Scan for the cell matching the given text and deliver its [X, Y] coordinate at center. 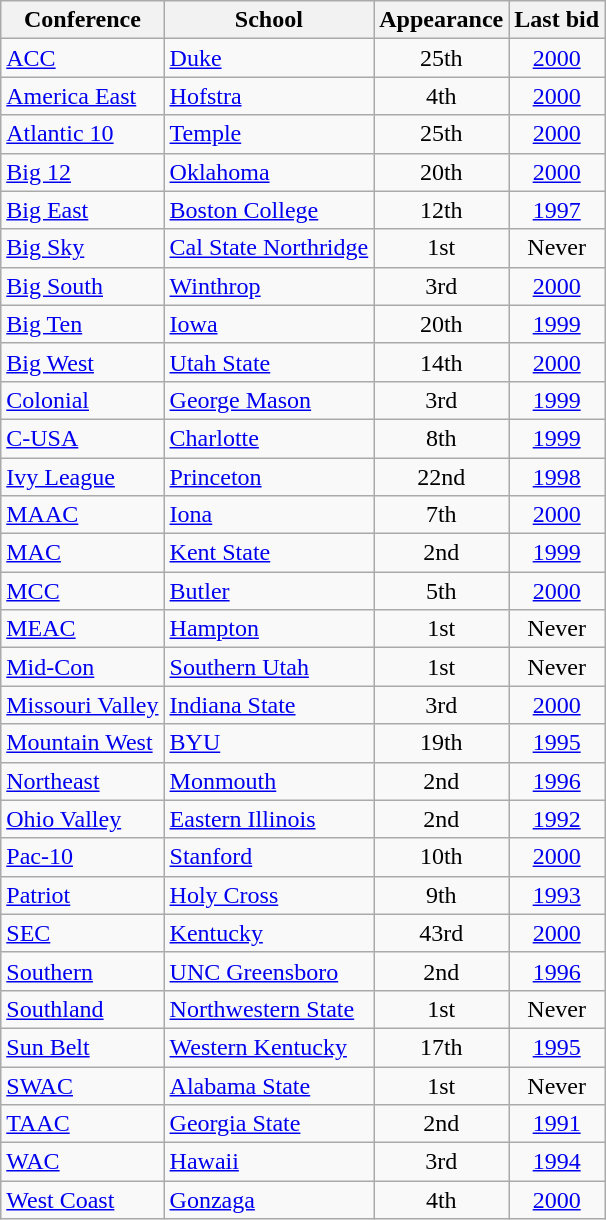
Ohio Valley [82, 819]
TAAC [82, 1124]
SEC [82, 933]
Holy Cross [269, 895]
Patriot [82, 895]
9th [442, 895]
Boston College [269, 210]
Butler [269, 591]
1991 [557, 1124]
43rd [442, 933]
Duke [269, 58]
17th [442, 1047]
1998 [557, 477]
America East [82, 96]
Last bid [557, 20]
7th [442, 515]
Cal State Northridge [269, 248]
Winthrop [269, 286]
MEAC [82, 629]
Iona [269, 515]
10th [442, 857]
Big Ten [82, 324]
1994 [557, 1162]
1993 [557, 895]
8th [442, 438]
West Coast [82, 1200]
MAAC [82, 515]
Northwestern State [269, 1009]
19th [442, 743]
Eastern Illinois [269, 819]
MCC [82, 591]
Princeton [269, 477]
14th [442, 362]
BYU [269, 743]
Kent State [269, 553]
5th [442, 591]
Big West [82, 362]
Southern Utah [269, 667]
Utah State [269, 362]
Stanford [269, 857]
WAC [82, 1162]
Monmouth [269, 781]
Big Sky [82, 248]
Mid-Con [82, 667]
Hawaii [269, 1162]
Sun Belt [82, 1047]
Ivy League [82, 477]
Colonial [82, 400]
Southern [82, 971]
Oklahoma [269, 172]
MAC [82, 553]
Hofstra [269, 96]
22nd [442, 477]
Georgia State [269, 1124]
Big 12 [82, 172]
Southland [82, 1009]
Appearance [442, 20]
Atlantic 10 [82, 134]
C-USA [82, 438]
Iowa [269, 324]
ACC [82, 58]
Conference [82, 20]
Mountain West [82, 743]
Western Kentucky [269, 1047]
Pac-10 [82, 857]
UNC Greensboro [269, 971]
Temple [269, 134]
SWAC [82, 1085]
Charlotte [269, 438]
George Mason [269, 400]
Hampton [269, 629]
1997 [557, 210]
Indiana State [269, 705]
1992 [557, 819]
12th [442, 210]
Big South [82, 286]
Northeast [82, 781]
Missouri Valley [82, 705]
Gonzaga [269, 1200]
Kentucky [269, 933]
School [269, 20]
Alabama State [269, 1085]
Big East [82, 210]
